Identify which cell holds the provided text, then report its (X, Y) central coordinate. 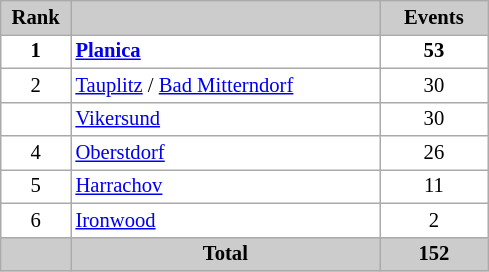
1 (36, 51)
Events (434, 17)
Vikersund (225, 119)
Rank (36, 17)
Harrachov (225, 186)
Oberstdorf (225, 153)
11 (434, 186)
4 (36, 153)
53 (434, 51)
6 (36, 220)
5 (36, 186)
Ironwood (225, 220)
Tauplitz / Bad Mitterndorf (225, 85)
Planica (225, 51)
26 (434, 153)
152 (434, 254)
Total (225, 254)
